Return [X, Y] of the center of cell containing provided text 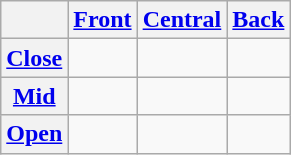
Mid [34, 96]
Front [102, 20]
Close [34, 58]
Open [34, 134]
Back [258, 20]
Central [182, 20]
